Provide the [x, y] coordinate of the cell's center where the given text is located.  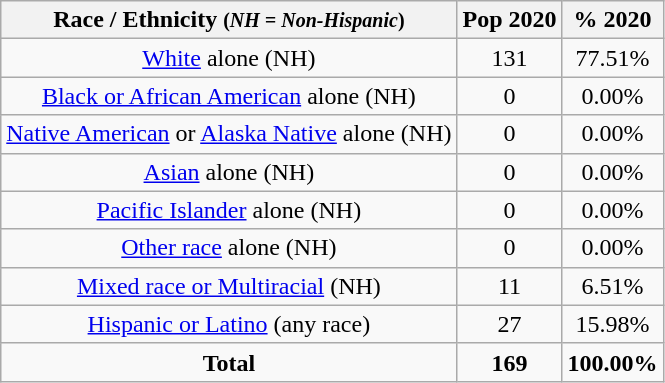
Mixed race or Multiracial (NH) [229, 286]
Asian alone (NH) [229, 172]
Pacific Islander alone (NH) [229, 210]
169 [510, 362]
Total [229, 362]
77.51% [612, 58]
Hispanic or Latino (any race) [229, 324]
Race / Ethnicity (NH = Non-Hispanic) [229, 20]
White alone (NH) [229, 58]
15.98% [612, 324]
131 [510, 58]
27 [510, 324]
Black or African American alone (NH) [229, 96]
Other race alone (NH) [229, 248]
Native American or Alaska Native alone (NH) [229, 134]
100.00% [612, 362]
6.51% [612, 286]
Pop 2020 [510, 20]
11 [510, 286]
% 2020 [612, 20]
